Output the (x, y) coordinate of the center of the cell containing the given text.  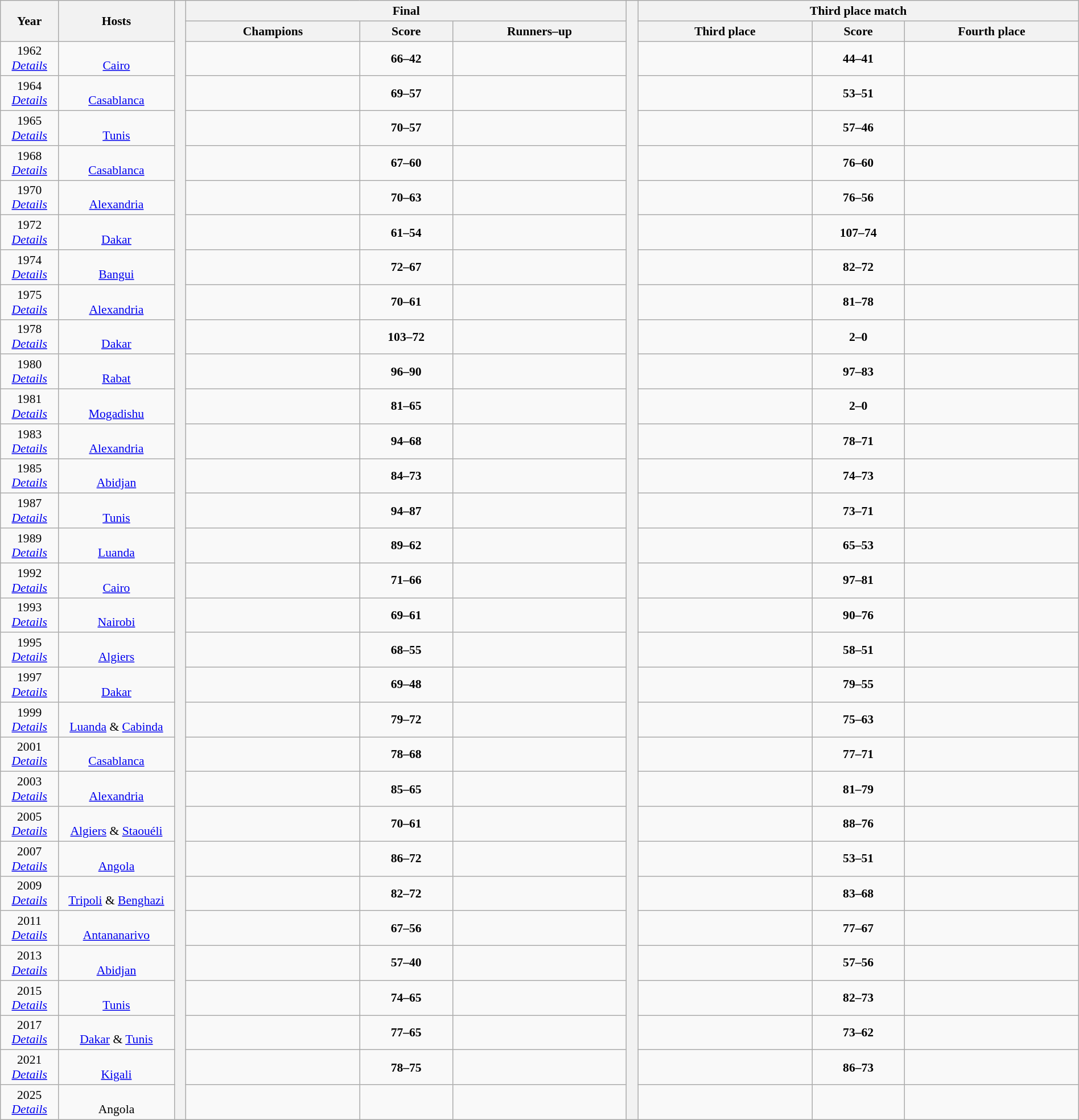
1975 Details (30, 302)
67–56 (406, 929)
79–55 (858, 685)
1970 Details (30, 198)
2005 Details (30, 824)
58–51 (858, 650)
1999 Details (30, 719)
78–71 (858, 442)
1995 Details (30, 650)
73–71 (858, 511)
85–65 (406, 789)
94–87 (406, 511)
90–76 (858, 615)
1964 Details (30, 93)
1983 Details (30, 442)
Hosts (117, 20)
1965 Details (30, 129)
69–48 (406, 685)
84–73 (406, 476)
76–60 (858, 163)
Bangui (117, 267)
Tripoli & Benghazi (117, 893)
Runners–up (539, 31)
77–71 (858, 755)
89–62 (406, 545)
1981 Details (30, 406)
1962 Details (30, 58)
1980 Details (30, 372)
76–56 (858, 198)
1989 Details (30, 545)
72–67 (406, 267)
Final (406, 11)
96–90 (406, 372)
68–55 (406, 650)
2021 Details (30, 1068)
Luanda & Cabinda (117, 719)
66–42 (406, 58)
81–78 (858, 302)
Champions (273, 31)
1985 Details (30, 476)
77–65 (406, 1032)
65–53 (858, 545)
88–76 (858, 824)
1968 Details (30, 163)
81–79 (858, 789)
Algiers & Staouéli (117, 824)
2015 Details (30, 998)
74–73 (858, 476)
Nairobi (117, 615)
Mogadishu (117, 406)
61–54 (406, 232)
1987 Details (30, 511)
1972 Details (30, 232)
94–68 (406, 442)
Rabat (117, 372)
69–57 (406, 93)
67–60 (406, 163)
Luanda (117, 545)
70–57 (406, 129)
Third place match (858, 11)
Dakar & Tunis (117, 1032)
Third place (725, 31)
70–63 (406, 198)
82–73 (858, 998)
1993 Details (30, 615)
Antananarivo (117, 929)
2007 Details (30, 858)
97–83 (858, 372)
2001 Details (30, 755)
78–68 (406, 755)
57–46 (858, 129)
2011 Details (30, 929)
1992 Details (30, 580)
86–72 (406, 858)
107–74 (858, 232)
Kigali (117, 1068)
81–65 (406, 406)
57–56 (858, 963)
75–63 (858, 719)
78–75 (406, 1068)
1997 Details (30, 685)
86–73 (858, 1068)
2003 Details (30, 789)
97–81 (858, 580)
77–67 (858, 929)
57–40 (406, 963)
69–61 (406, 615)
2025 Details (30, 1102)
74–65 (406, 998)
2009 Details (30, 893)
103–72 (406, 337)
44–41 (858, 58)
1978 Details (30, 337)
73–62 (858, 1032)
Fourth place (992, 31)
Year (30, 20)
83–68 (858, 893)
79–72 (406, 719)
2013 Details (30, 963)
71–66 (406, 580)
Algiers (117, 650)
2017 Details (30, 1032)
1974 Details (30, 267)
